From the cell containing the given text, extract its center point as (X, Y) coordinate. 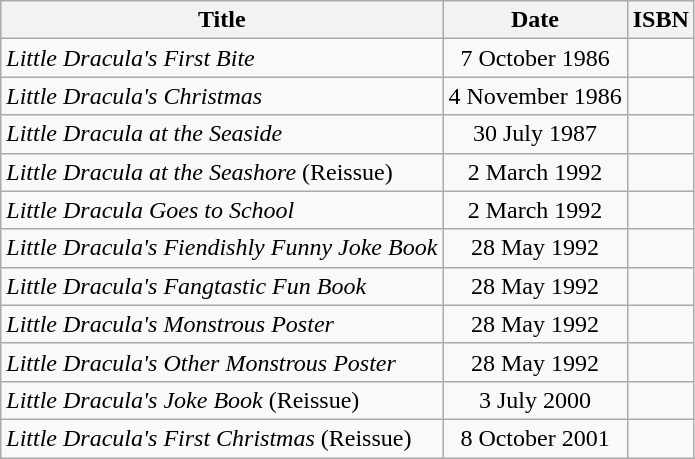
Little Dracula at the Seaside (222, 134)
Little Dracula's Other Monstrous Poster (222, 362)
7 October 1986 (535, 58)
Title (222, 20)
Little Dracula's Monstrous Poster (222, 324)
Little Dracula's Christmas (222, 96)
30 July 1987 (535, 134)
Date (535, 20)
8 October 2001 (535, 438)
Little Dracula's Joke Book (Reissue) (222, 400)
ISBN (660, 20)
Little Dracula's Fiendishly Funny Joke Book (222, 248)
Little Dracula's First Christmas (Reissue) (222, 438)
Little Dracula at the Seashore (Reissue) (222, 172)
3 July 2000 (535, 400)
Little Dracula's First Bite (222, 58)
Little Dracula's Fangtastic Fun Book (222, 286)
Little Dracula Goes to School (222, 210)
4 November 1986 (535, 96)
